Scan for the cell matching the given text and deliver its [x, y] coordinate at center. 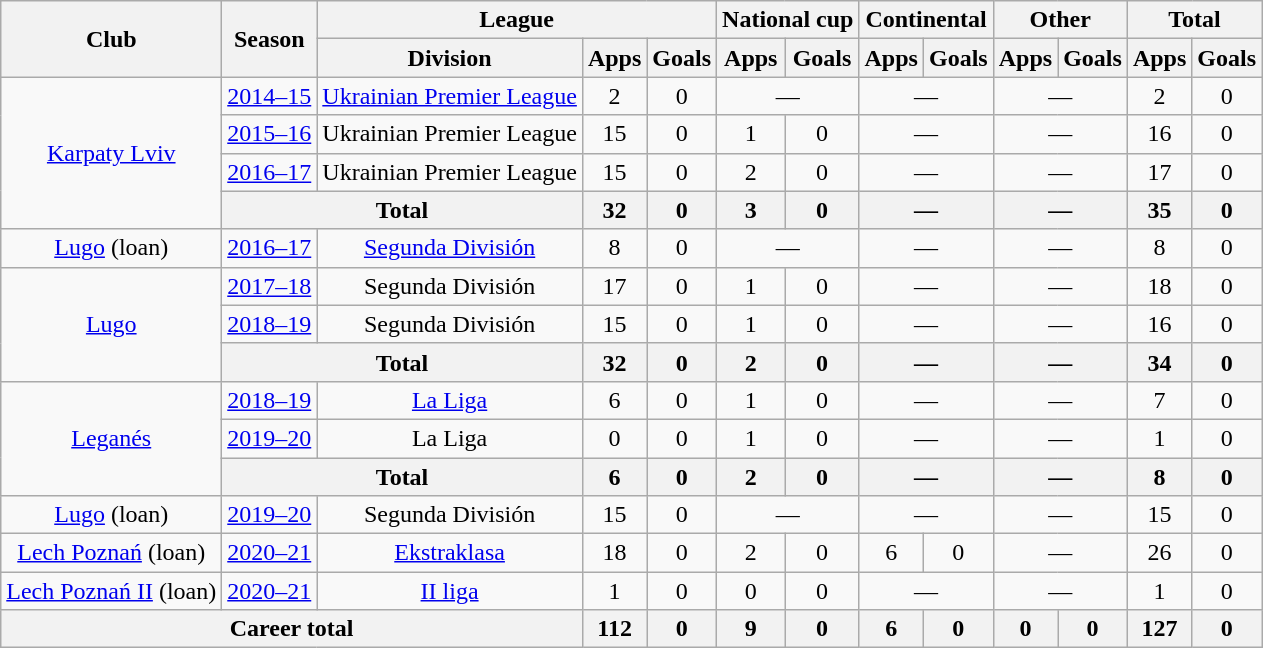
II liga [450, 591]
3 [751, 210]
26 [1159, 553]
112 [614, 629]
Lech Poznań II (loan) [112, 591]
Lech Poznań (loan) [112, 553]
Karpaty Lviv [112, 153]
35 [1159, 210]
2014–15 [270, 96]
9 [751, 629]
2015–16 [270, 134]
34 [1159, 362]
127 [1159, 629]
National cup [788, 20]
Other [1060, 20]
Lugo [112, 324]
Continental [926, 20]
2017–18 [270, 286]
Club [112, 39]
Division [450, 58]
Ekstraklasa [450, 553]
Career total [292, 629]
7 [1159, 400]
Season [270, 39]
Leganés [112, 438]
League [517, 20]
